Provide the (X, Y) coordinate of the cell's center where the given text is located.  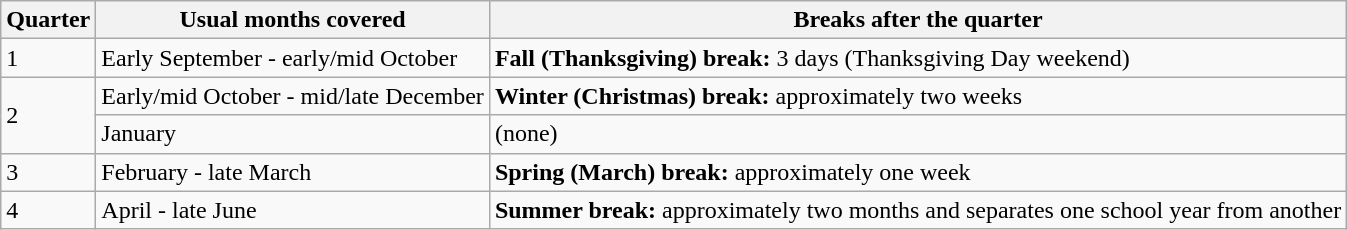
Breaks after the quarter (918, 20)
4 (48, 210)
(none) (918, 134)
Early/mid October - mid/late December (293, 96)
February - late March (293, 172)
Early September - early/mid October (293, 58)
Summer break: approximately two months and separates one school year from another (918, 210)
Fall (Thanksgiving) break: 3 days (Thanksgiving Day weekend) (918, 58)
Usual months covered (293, 20)
January (293, 134)
Spring (March) break: approximately one week (918, 172)
3 (48, 172)
2 (48, 115)
Winter (Christmas) break: approximately two weeks (918, 96)
1 (48, 58)
April - late June (293, 210)
Quarter (48, 20)
